Locate the cell with the specified text and output its (x, y) center coordinate. 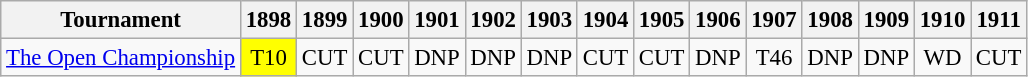
1910 (942, 20)
The Open Championship (121, 58)
1898 (268, 20)
1900 (381, 20)
1899 (325, 20)
1911 (999, 20)
1904 (605, 20)
T46 (774, 58)
WD (942, 58)
Tournament (121, 20)
1906 (718, 20)
T10 (268, 58)
1901 (437, 20)
1908 (830, 20)
1905 (662, 20)
1902 (493, 20)
1909 (886, 20)
1903 (549, 20)
1907 (774, 20)
